Extract the [x, y] coordinate from the center of the cell holding the provided text.  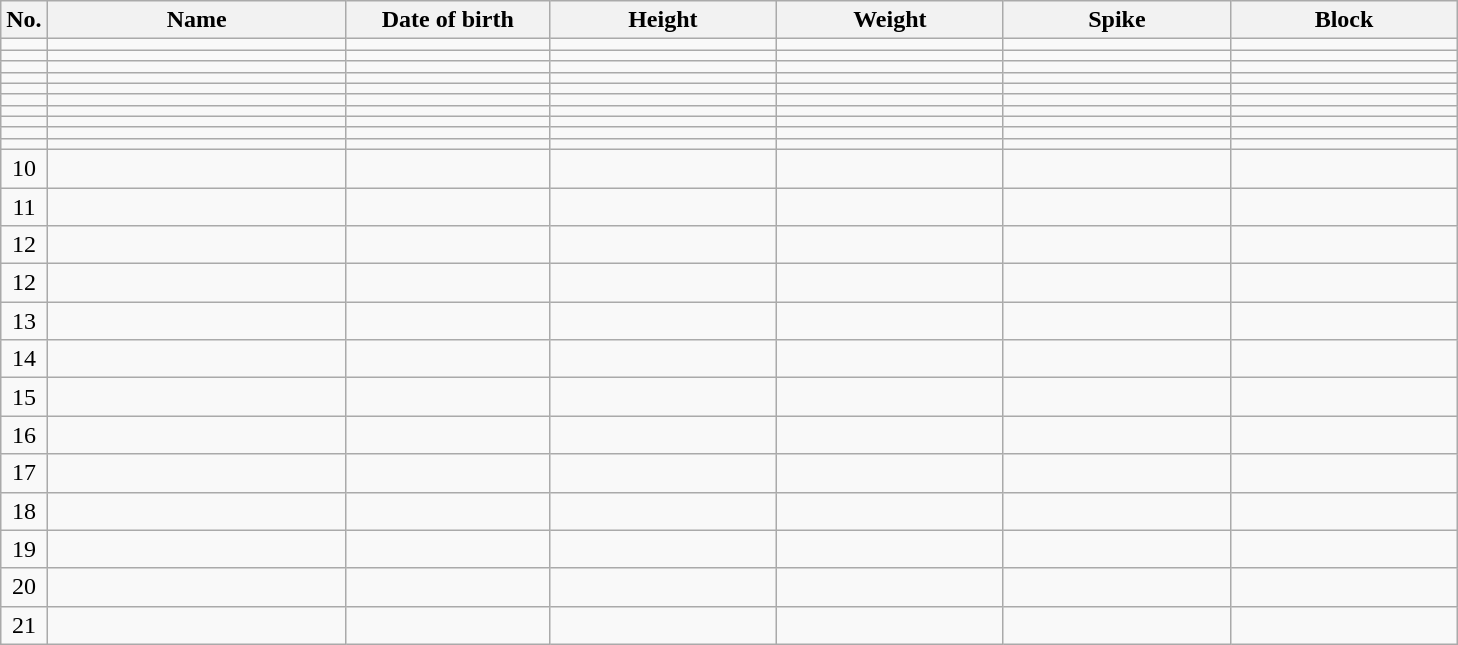
11 [24, 207]
No. [24, 20]
Weight [890, 20]
10 [24, 168]
Spike [1116, 20]
13 [24, 321]
21 [24, 625]
18 [24, 511]
15 [24, 397]
Name [196, 20]
Block [1344, 20]
Height [662, 20]
Date of birth [448, 20]
19 [24, 549]
14 [24, 359]
17 [24, 473]
20 [24, 587]
16 [24, 435]
